Search for the cell housing the specified text and yield its [x, y] center coordinate. 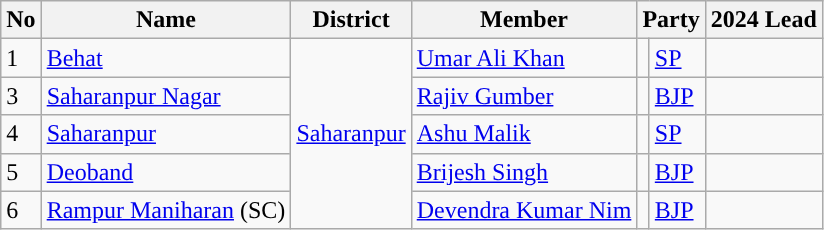
Party [671, 20]
Behat [166, 58]
Rampur Maniharan (SC) [166, 210]
Name [166, 20]
Deoband [166, 172]
5 [21, 172]
District [351, 20]
No [21, 20]
Devendra Kumar Nim [524, 210]
Member [524, 20]
Rajiv Gumber [524, 96]
6 [21, 210]
Ashu Malik [524, 134]
Saharanpur Nagar [166, 96]
Brijesh Singh [524, 172]
Umar Ali Khan [524, 58]
1 [21, 58]
3 [21, 96]
4 [21, 134]
2024 Lead [764, 20]
